From the cell containing the given text, extract its center point as (x, y) coordinate. 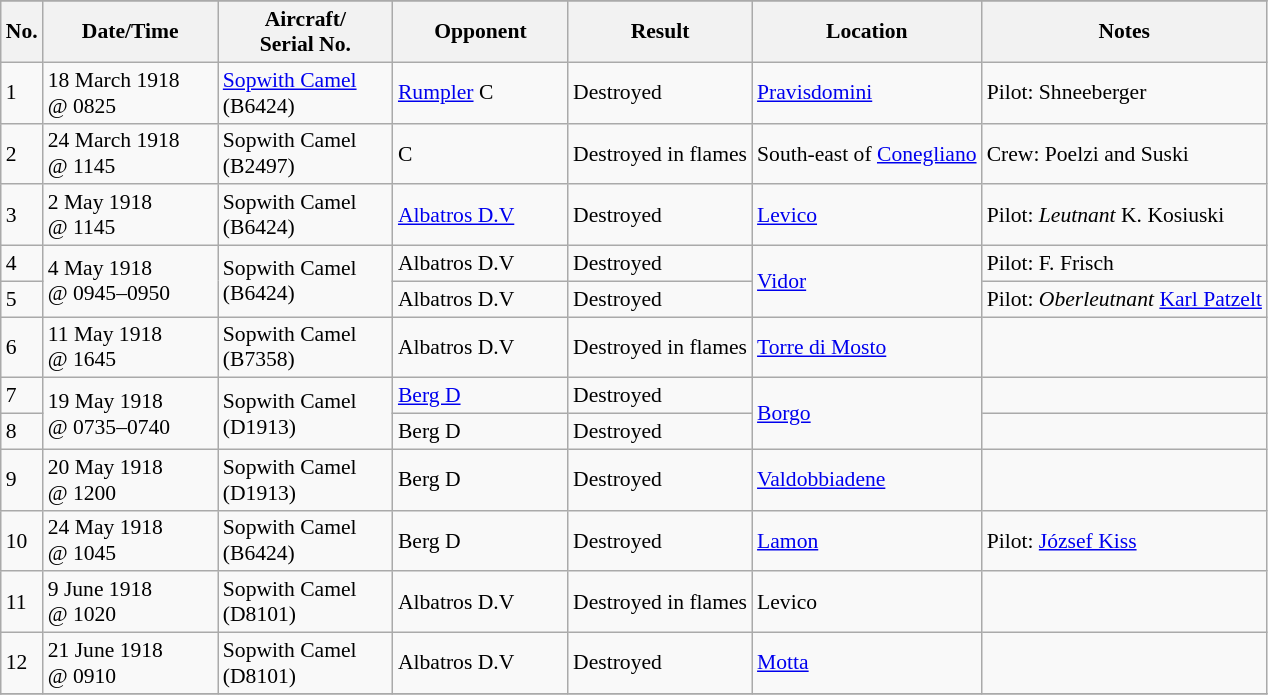
9 (22, 480)
12 (22, 664)
2 (22, 154)
Vidor (867, 282)
Motta (867, 664)
2 May 1918@ 1145 (130, 216)
Rumpler C (480, 92)
No. (22, 32)
C (480, 154)
Borgo (867, 414)
4 (22, 264)
19 May 1918@ 0735–0740 (130, 414)
11 May 1918@ 1645 (130, 348)
Pravisdomini (867, 92)
Torre di Mosto (867, 348)
Sopwith Camel(B2497) (306, 154)
Pilot: József Kiss (1124, 540)
Date/Time (130, 32)
Sopwith Camel(B7358) (306, 348)
Pilot: Shneeberger (1124, 92)
21 June 1918@ 0910 (130, 664)
5 (22, 299)
11 (22, 602)
Pilot: F. Frisch (1124, 264)
Pilot: Leutnant K. Kosiuski (1124, 216)
3 (22, 216)
Result (660, 32)
10 (22, 540)
Valdobbiadene (867, 480)
24 March 1918@ 1145 (130, 154)
Crew: Poelzi and Suski (1124, 154)
Notes (1124, 32)
24 May 1918@ 1045 (130, 540)
7 (22, 396)
Pilot: Oberleutnant Karl Patzelt (1124, 299)
Opponent (480, 32)
Aircraft/Serial No. (306, 32)
Lamon (867, 540)
8 (22, 432)
South-east of Conegliano (867, 154)
9 June 1918@ 1020 (130, 602)
Location (867, 32)
20 May 1918@ 1200 (130, 480)
6 (22, 348)
1 (22, 92)
4 May 1918@ 0945–0950 (130, 282)
18 March 1918@ 0825 (130, 92)
